Capture the cell that displays the provided text and extract its (X, Y) central coordinate. 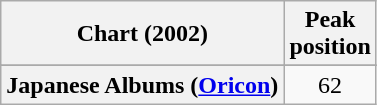
Japanese Albums (Oricon) (142, 85)
Peakposition (330, 34)
62 (330, 85)
Chart (2002) (142, 34)
